Determine the (x, y) coordinate at the center of the cell enclosing the given text.  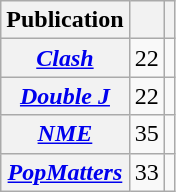
NME (65, 134)
33 (146, 172)
Double J (65, 96)
35 (146, 134)
PopMatters (65, 172)
Publication (65, 20)
Clash (65, 58)
